Provide the [x, y] coordinate of the cell's center where the given text is located.  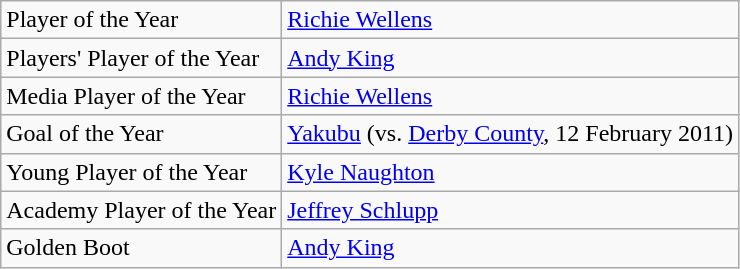
Golden Boot [142, 248]
Yakubu (vs. Derby County, 12 February 2011) [510, 134]
Kyle Naughton [510, 172]
Player of the Year [142, 20]
Academy Player of the Year [142, 210]
Media Player of the Year [142, 96]
Goal of the Year [142, 134]
Players' Player of the Year [142, 58]
Jeffrey Schlupp [510, 210]
Young Player of the Year [142, 172]
